Scan for the cell matching the given text and deliver its [X, Y] coordinate at center. 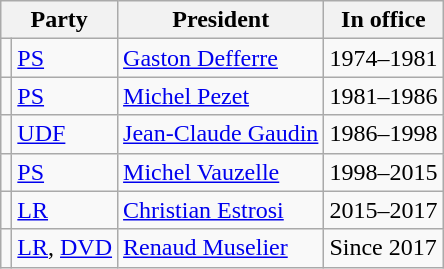
Party [60, 20]
1986–1998 [384, 134]
Gaston Defferre [221, 58]
President [221, 20]
Christian Estrosi [221, 210]
Since 2017 [384, 248]
Jean-Claude Gaudin [221, 134]
LR [65, 210]
2015–2017 [384, 210]
Michel Pezet [221, 96]
1981–1986 [384, 96]
1998–2015 [384, 172]
LR, DVD [65, 248]
UDF [65, 134]
Renaud Muselier [221, 248]
Michel Vauzelle [221, 172]
1974–1981 [384, 58]
In office [384, 20]
